Extract the [x, y] coordinate from the center of the cell holding the provided text.  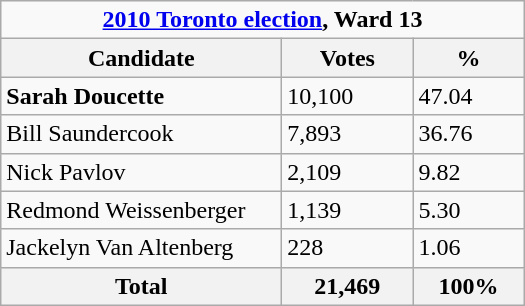
9.82 [468, 172]
1,139 [348, 210]
Bill Saundercook [142, 134]
Total [142, 286]
5.30 [468, 210]
36.76 [468, 134]
47.04 [468, 96]
7,893 [348, 134]
Jackelyn Van Altenberg [142, 248]
Votes [348, 58]
2,109 [348, 172]
228 [348, 248]
21,469 [348, 286]
1.06 [468, 248]
100% [468, 286]
Nick Pavlov [142, 172]
Redmond Weissenberger [142, 210]
10,100 [348, 96]
Candidate [142, 58]
Sarah Doucette [142, 96]
% [468, 58]
2010 Toronto election, Ward 13 [263, 20]
